Search for the cell housing the specified text and yield its (x, y) center coordinate. 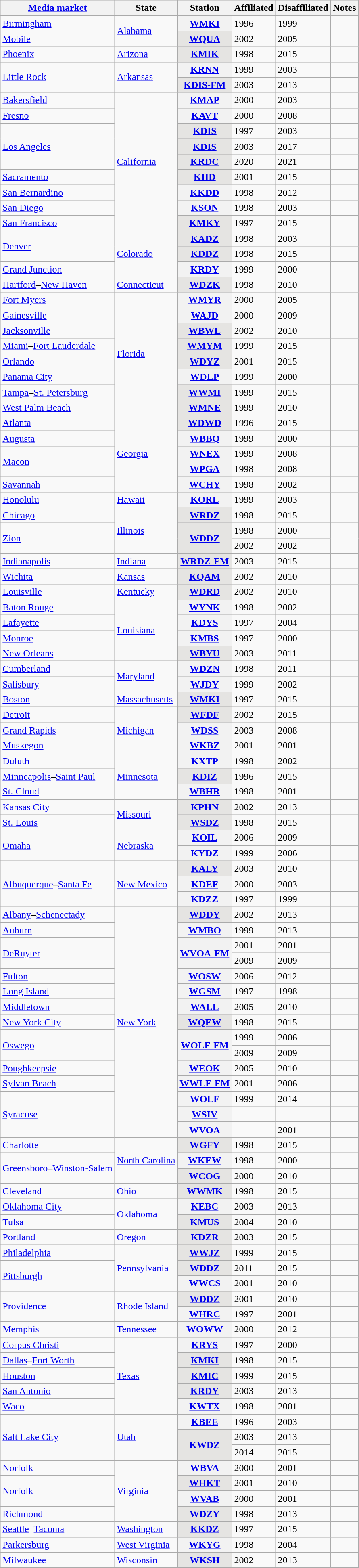
WRDZ (205, 515)
KSON (205, 208)
Utah (146, 1437)
WDZN (205, 669)
Salisbury (57, 684)
Boston (57, 700)
WBHR (205, 792)
Louisiana (146, 630)
WKEW (205, 1160)
Syracuse (57, 1114)
WKBZ (205, 746)
Charlotte (57, 1145)
Ohio (146, 1191)
Albuquerque–Santa Fe (57, 884)
Wisconsin (146, 1560)
Albany–Schenectady (57, 914)
Florida (146, 354)
Illinois (146, 530)
Omaha (57, 845)
KDIZ (205, 776)
Kansas City (57, 807)
WDZK (205, 285)
Louisville (57, 592)
2021 (303, 161)
Atlanta (57, 423)
KKDD (205, 193)
San Bernardino (57, 193)
WSIV (205, 1114)
KMBS (205, 638)
Panama City (57, 377)
Sacramento (57, 177)
KMKY (205, 223)
WFDF (205, 715)
KWDZ (205, 1445)
WMYM (205, 346)
Monroe (57, 638)
Pittsburgh (57, 1276)
Pennsylvania (146, 1268)
Cumberland (57, 669)
Portland (57, 1237)
KORL (205, 500)
WKYG (205, 1545)
WDWD (205, 423)
Minnesota (146, 776)
KRYS (205, 1345)
Macon (57, 461)
Honolulu (57, 500)
WWCS (205, 1283)
KIID (205, 177)
WOLF-FM (205, 1045)
WCOG (205, 1176)
Colorado (146, 254)
WOLF (205, 1099)
Waco (57, 1406)
WALL (205, 1007)
Grand Junction (57, 269)
St. Cloud (57, 792)
Chicago (57, 515)
Middletown (57, 1007)
WDZY (205, 1514)
New Mexico (146, 884)
WOWW (205, 1329)
WMNE (205, 407)
Bakersfield (57, 100)
Birmingham (57, 23)
Seattle–Tacoma (57, 1529)
Georgia (146, 453)
Richmond (57, 1514)
Minneapolis–Saint Paul (57, 776)
WVOA-FM (205, 953)
KDDZ (205, 254)
KWTX (205, 1406)
Tampa–St. Petersburg (57, 392)
WRDZ-FM (205, 561)
Greensboro–Winston-Salem (57, 1168)
West Virginia (146, 1545)
Baton Rouge (57, 607)
WPGA (205, 469)
Los Angeles (57, 146)
Denver (57, 246)
KRNN (205, 69)
WQUA (205, 39)
San Francisco (57, 223)
Kansas (146, 576)
Indiana (146, 561)
KDYS (205, 623)
WVAB (205, 1499)
Hawaii (146, 500)
KMKI (205, 1360)
Milwaukee (57, 1560)
Savannah (57, 484)
WSDZ (205, 822)
WHRC (205, 1314)
Corpus Christi (57, 1345)
Miami–Fort Lauderdale (57, 346)
Notes (344, 8)
Zion (57, 538)
Rhode Island (146, 1306)
North Carolina (146, 1160)
Fresno (57, 115)
WDYZ (205, 361)
Dallas–Fort Worth (57, 1360)
Nebraska (146, 845)
Arizona (146, 54)
West Palm Beach (57, 407)
Parkersburg (57, 1545)
KMIC (205, 1375)
KBEE (205, 1421)
WGFY (205, 1145)
Alabama (146, 31)
Hartford–New Haven (57, 285)
Missouri (146, 815)
KPHN (205, 807)
KXTP (205, 761)
Affiliated (254, 8)
WDLP (205, 377)
Augusta (57, 438)
WWMI (205, 392)
Phoenix (57, 54)
WWLF-FM (205, 1084)
Oklahoma (146, 1214)
San Antonio (57, 1391)
WNEX (205, 454)
WBWL (205, 331)
2017 (303, 146)
Oregon (146, 1237)
Arkansas (146, 77)
Oklahoma City (57, 1207)
Washington (146, 1529)
Providence (57, 1306)
WMBO (205, 930)
Tulsa (57, 1222)
Texas (146, 1375)
Indianapolis (57, 561)
Tennessee (146, 1329)
WDDY (205, 914)
KMAP (205, 100)
Gainesville (57, 315)
Kentucky (146, 592)
KALY (205, 868)
WWJZ (205, 1253)
California (146, 161)
WYNK (205, 607)
Mobile (57, 39)
Houston (57, 1375)
New York (146, 1022)
WJDY (205, 684)
Memphis (57, 1329)
KAVT (205, 115)
Virginia (146, 1491)
Poughkeepsie (57, 1068)
New Orleans (57, 653)
KDZZ (205, 899)
KKDZ (205, 1529)
WDRD (205, 592)
WDSS (205, 730)
Sylvan Beach (57, 1084)
St. Louis (57, 822)
2020 (254, 161)
Grand Rapids (57, 730)
Oswego (57, 1045)
WAJD (205, 315)
Station (205, 8)
KDZR (205, 1237)
State (146, 8)
WCHY (205, 484)
WKSH (205, 1560)
Long Island (57, 992)
Little Rock (57, 77)
Disaffiliated (303, 8)
Detroit (57, 715)
Auburn (57, 930)
KDEF (205, 884)
KYDZ (205, 853)
Cleveland (57, 1191)
KQAM (205, 576)
WBYU (205, 653)
Lafayette (57, 623)
Orlando (57, 361)
WOSW (205, 976)
WQEW (205, 1022)
Philadelphia (57, 1253)
Michigan (146, 730)
WBBQ (205, 438)
Fulton (57, 976)
DeRuyter (57, 953)
Maryland (146, 676)
Massachusetts (146, 700)
WWMK (205, 1191)
Muskegon (57, 746)
KADZ (205, 239)
WBVA (205, 1468)
Salt Lake City (57, 1437)
KOIL (205, 838)
KMIK (205, 54)
Fort Myers (57, 300)
KEBC (205, 1207)
WEOK (205, 1068)
Connecticut (146, 285)
Jacksonville (57, 331)
WHKT (205, 1483)
San Diego (57, 208)
WGSM (205, 992)
WMYR (205, 300)
KDIS-FM (205, 85)
Duluth (57, 761)
New York City (57, 1022)
Wichita (57, 576)
KMUS (205, 1222)
Media market (57, 8)
KRDC (205, 161)
WVOA (205, 1130)
